Identify which cell holds the provided text, then report its [X, Y] central coordinate. 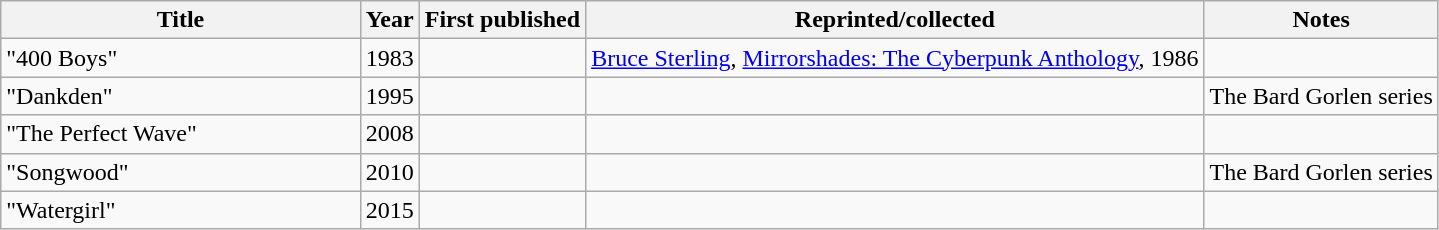
1983 [390, 58]
"The Perfect Wave" [180, 134]
Year [390, 20]
1995 [390, 96]
2010 [390, 172]
Bruce Sterling, Mirrorshades: The Cyberpunk Anthology, 1986 [895, 58]
"400 Boys" [180, 58]
Title [180, 20]
Reprinted/collected [895, 20]
Notes [1321, 20]
"Dankden" [180, 96]
First published [502, 20]
2008 [390, 134]
"Watergirl" [180, 210]
"Songwood" [180, 172]
2015 [390, 210]
